Identify which cell holds the provided text, then report its [x, y] central coordinate. 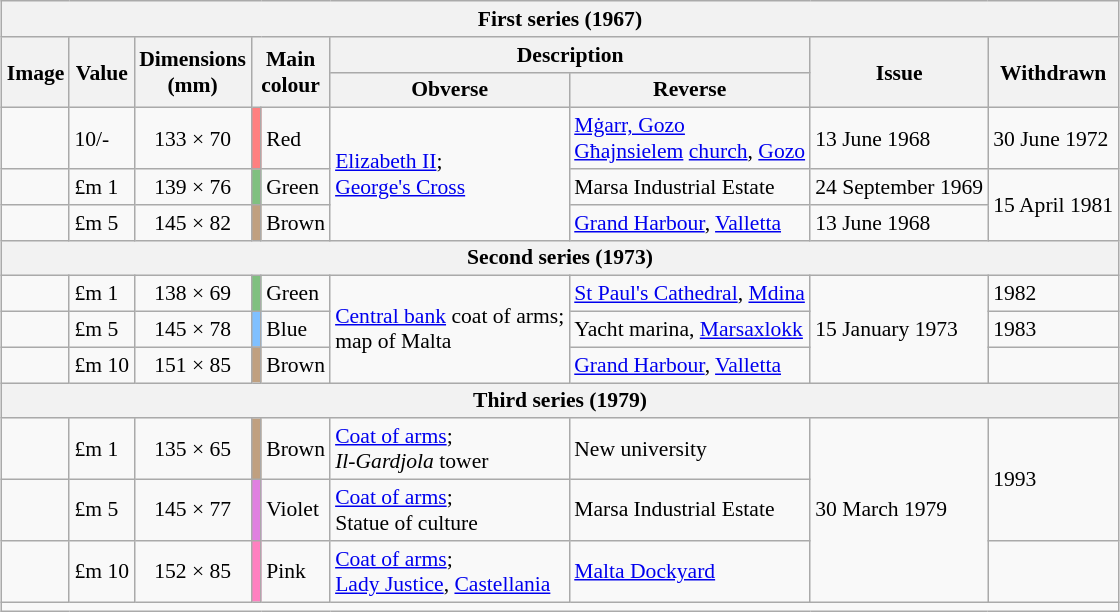
10/- [102, 138]
1993 [1053, 479]
138 × 69 [192, 294]
30 March 1979 [899, 510]
Obverse [450, 90]
24 September 1969 [899, 187]
145 × 82 [192, 222]
First series (1967) [560, 19]
Value [102, 72]
St Paul's Cathedral, Mdina [690, 294]
Reverse [690, 90]
145 × 78 [192, 329]
1982 [1053, 294]
Second series (1973) [560, 258]
Withdrawn [1053, 72]
151 × 85 [192, 365]
15 January 1973 [899, 330]
Image [36, 72]
Coat of arms;Statue of culture [450, 510]
Issue [899, 72]
Third series (1979) [560, 400]
135 × 65 [192, 448]
133 × 70 [192, 138]
Mġarr, GozoGħajnsielem church, Gozo [690, 138]
Red [296, 138]
15 April 1981 [1053, 204]
139 × 76 [192, 187]
Coat of arms;Lady Justice, Castellania [450, 570]
Coat of arms;Il-Gardjola tower [450, 448]
30 June 1972 [1053, 138]
Pink [296, 570]
Malta Dockyard [690, 570]
1983 [1053, 329]
Maincolour [290, 72]
Dimensions(mm) [192, 72]
152 × 85 [192, 570]
Central bank coat of arms;map of Malta [450, 330]
Elizabeth II;George's Cross [450, 174]
145 × 77 [192, 510]
Yacht marina, Marsaxlokk [690, 329]
Violet [296, 510]
Blue [296, 329]
Description [570, 54]
New university [690, 448]
